For the text-containing cell, return its midpoint in (x, y) coordinate format. 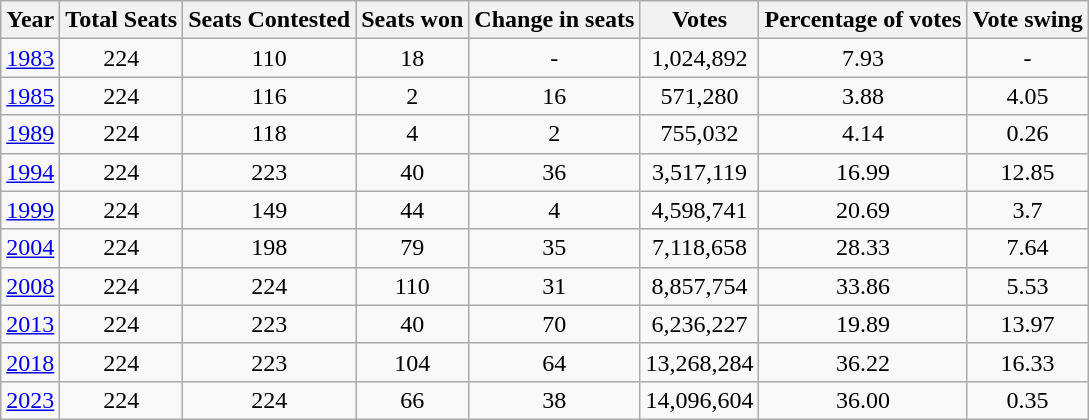
198 (270, 248)
36.22 (863, 362)
Change in seats (554, 20)
35 (554, 248)
64 (554, 362)
2004 (30, 248)
2013 (30, 324)
7.64 (1028, 248)
2023 (30, 400)
19.89 (863, 324)
0.35 (1028, 400)
36 (554, 172)
1985 (30, 96)
0.26 (1028, 134)
38 (554, 400)
Vote swing (1028, 20)
Total Seats (122, 20)
7.93 (863, 58)
3.7 (1028, 210)
16 (554, 96)
1983 (30, 58)
6,236,227 (700, 324)
1994 (30, 172)
66 (412, 400)
20.69 (863, 210)
12.85 (1028, 172)
8,857,754 (700, 286)
104 (412, 362)
Votes (700, 20)
16.33 (1028, 362)
4.05 (1028, 96)
13.97 (1028, 324)
1989 (30, 134)
1,024,892 (700, 58)
13,268,284 (700, 362)
79 (412, 248)
18 (412, 58)
Seats won (412, 20)
5.53 (1028, 286)
2008 (30, 286)
36.00 (863, 400)
2018 (30, 362)
4.14 (863, 134)
3,517,119 (700, 172)
31 (554, 286)
571,280 (700, 96)
7,118,658 (700, 248)
116 (270, 96)
Seats Contested (270, 20)
28.33 (863, 248)
14,096,604 (700, 400)
44 (412, 210)
4,598,741 (700, 210)
Year (30, 20)
1999 (30, 210)
149 (270, 210)
755,032 (700, 134)
33.86 (863, 286)
70 (554, 324)
3.88 (863, 96)
Percentage of votes (863, 20)
118 (270, 134)
16.99 (863, 172)
